Provide the (x, y) coordinate of the cell's center where the given text is located.  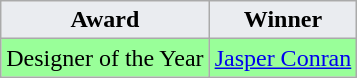
Designer of the Year (105, 58)
Winner (283, 20)
Award (105, 20)
Jasper Conran (283, 58)
